Scan for the cell matching the given text and deliver its [x, y] coordinate at center. 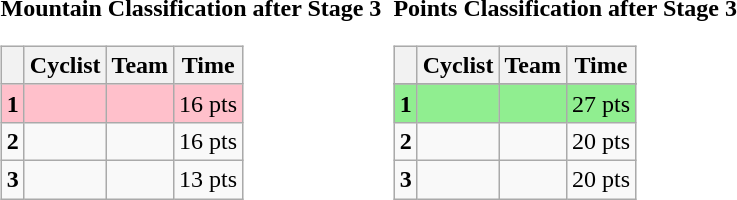
27 pts [600, 103]
13 pts [208, 179]
